Output the (X, Y) coordinate of the center of the cell containing the given text.  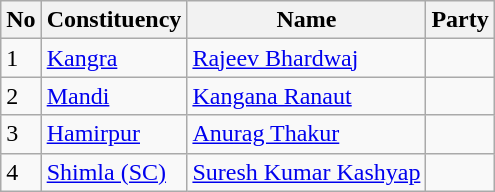
4 (21, 172)
Kangra (114, 58)
Party (460, 20)
Hamirpur (114, 134)
Suresh Kumar Kashyap (306, 172)
Constituency (114, 20)
Rajeev Bhardwaj (306, 58)
Kangana Ranaut (306, 96)
3 (21, 134)
2 (21, 96)
Anurag Thakur (306, 134)
Mandi (114, 96)
Shimla (SC) (114, 172)
Name (306, 20)
No (21, 20)
1 (21, 58)
